Provide the (x, y) coordinate of the cell's center where the given text is located.  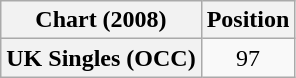
UK Singles (OCC) (101, 58)
Position (248, 20)
Chart (2008) (101, 20)
97 (248, 58)
